From the cell containing the given text, extract its center point as [X, Y] coordinate. 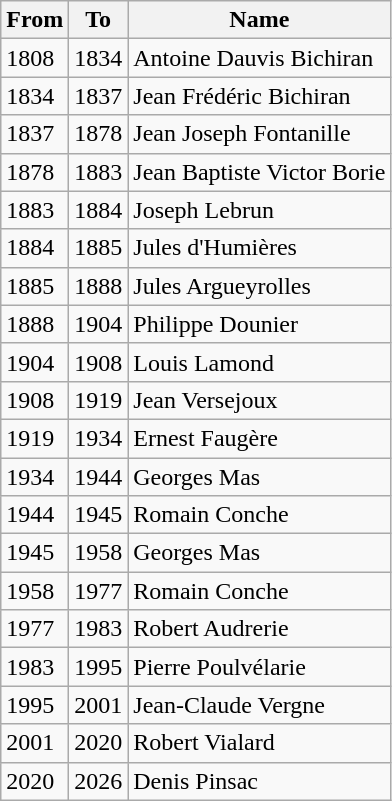
Pierre Poulvélarie [260, 667]
To [98, 20]
Jules Argueyrolles [260, 286]
Philippe Dounier [260, 324]
Antoine Dauvis Bichiran [260, 58]
Jean Baptiste Victor Borie [260, 172]
Robert Vialard [260, 743]
1808 [35, 58]
Denis Pinsac [260, 781]
Jules d'Humières [260, 248]
Name [260, 20]
Joseph Lebrun [260, 210]
Jean Joseph Fontanille [260, 134]
Robert Audrerie [260, 629]
From [35, 20]
Ernest Faugère [260, 438]
Jean Frédéric Bichiran [260, 96]
Jean-Claude Vergne [260, 705]
Jean Versejoux [260, 400]
Louis Lamond [260, 362]
2026 [98, 781]
